Determine the [x, y] coordinate at the center of the cell enclosing the given text.  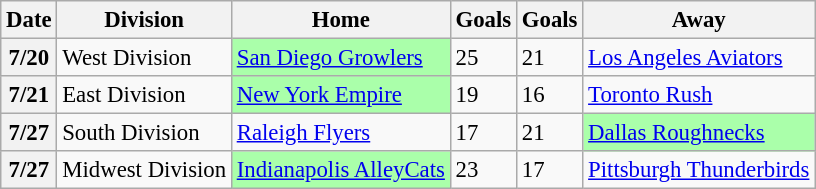
Dallas Roughnecks [699, 133]
19 [483, 95]
7/21 [29, 95]
16 [549, 95]
Midwest Division [144, 170]
Away [699, 20]
Date [29, 20]
Indianapolis AlleyCats [340, 170]
Raleigh Flyers [340, 133]
7/20 [29, 58]
Los Angeles Aviators [699, 58]
New York Empire [340, 95]
Home [340, 20]
23 [483, 170]
South Division [144, 133]
Pittsburgh Thunderbirds [699, 170]
East Division [144, 95]
West Division [144, 58]
San Diego Growlers [340, 58]
25 [483, 58]
Division [144, 20]
Toronto Rush [699, 95]
